Find where the given text appears and provide that cell's center as (X, Y) coordinate. 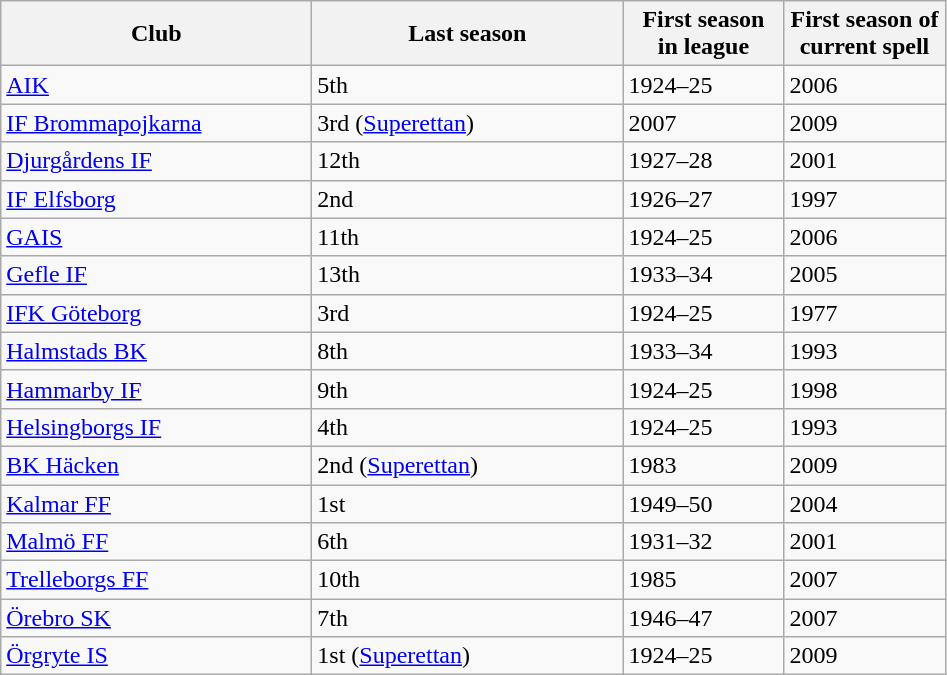
2nd (468, 199)
Club (156, 34)
Hammarby IF (156, 389)
1927–28 (704, 161)
First season ofcurrent spell (864, 34)
1985 (704, 580)
Örgryte IS (156, 656)
Halmstads BK (156, 351)
2nd (Superettan) (468, 465)
3rd (Superettan) (468, 123)
1998 (864, 389)
1983 (704, 465)
1926–27 (704, 199)
6th (468, 542)
1st (Superettan) (468, 656)
3rd (468, 313)
Kalmar FF (156, 503)
Gefle IF (156, 275)
Trelleborgs FF (156, 580)
Helsingborgs IF (156, 427)
Djurgårdens IF (156, 161)
Malmö FF (156, 542)
7th (468, 618)
1949–50 (704, 503)
Örebro SK (156, 618)
IF Elfsborg (156, 199)
IF Brommapojkarna (156, 123)
Last season (468, 34)
4th (468, 427)
11th (468, 237)
10th (468, 580)
1st (468, 503)
First seasonin league (704, 34)
2004 (864, 503)
9th (468, 389)
GAIS (156, 237)
IFK Göteborg (156, 313)
5th (468, 85)
1931–32 (704, 542)
12th (468, 161)
1997 (864, 199)
AIK (156, 85)
1977 (864, 313)
BK Häcken (156, 465)
2005 (864, 275)
13th (468, 275)
1946–47 (704, 618)
8th (468, 351)
